Capture the cell that displays the provided text and extract its (x, y) central coordinate. 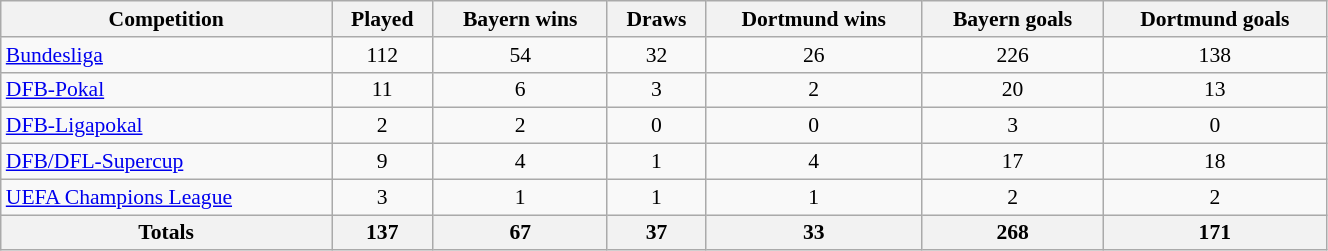
13 (1214, 90)
DFB-Pokal (166, 90)
137 (382, 233)
226 (1012, 55)
Competition (166, 19)
112 (382, 55)
138 (1214, 55)
DFB-Ligapokal (166, 126)
11 (382, 90)
54 (520, 55)
DFB/DFL-Supercup (166, 162)
9 (382, 162)
Dortmund goals (1214, 19)
6 (520, 90)
20 (1012, 90)
67 (520, 233)
Dortmund wins (814, 19)
18 (1214, 162)
Draws (656, 19)
UEFA Champions League (166, 197)
Played (382, 19)
Totals (166, 233)
171 (1214, 233)
268 (1012, 233)
33 (814, 233)
26 (814, 55)
17 (1012, 162)
37 (656, 233)
Bundesliga (166, 55)
Bayern wins (520, 19)
32 (656, 55)
Bayern goals (1012, 19)
